Extract the (X, Y) coordinate from the center of the cell holding the provided text.  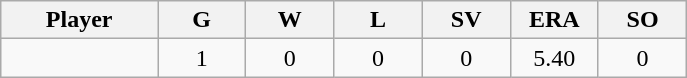
SO (642, 20)
ERA (554, 20)
5.40 (554, 58)
W (290, 20)
1 (202, 58)
L (378, 20)
G (202, 20)
Player (80, 20)
SV (466, 20)
